From the cell containing the given text, extract its center point as (X, Y) coordinate. 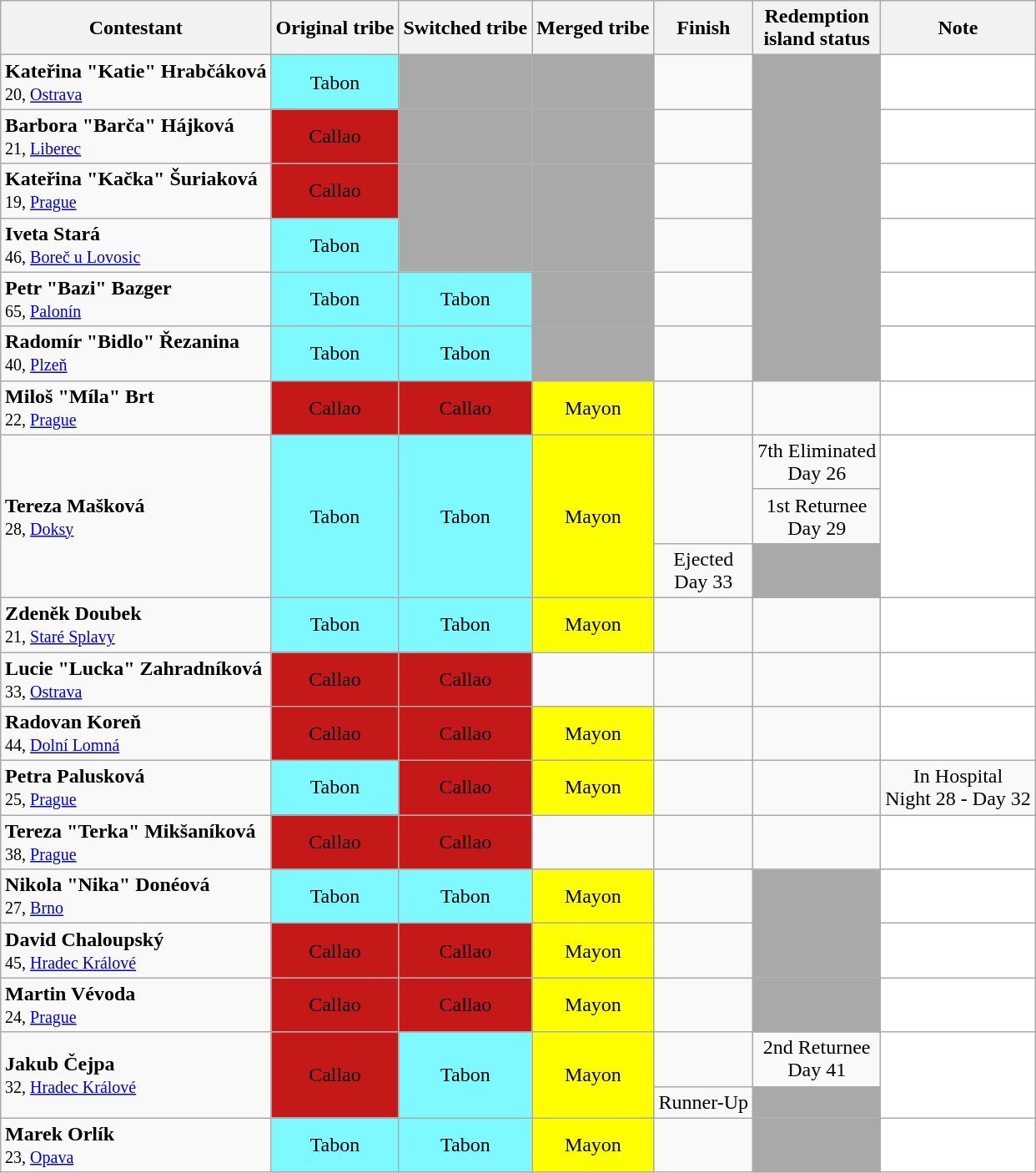
Tereza "Terka" Mikšaníková38, Prague (136, 843)
Merged tribe (593, 28)
David Chaloupský45, Hradec Králové (136, 951)
2nd ReturneeDay 41 (817, 1060)
Zdeněk Doubek21, Staré Splavy (136, 624)
Redemptionisland status (817, 28)
Martin Vévoda24, Prague (136, 1004)
Barbora "Barča" Hájková21, Liberec (136, 137)
Nikola "Nika" Donéová27, Brno (136, 896)
Finish (704, 28)
Kateřina "Kačka" Šuriaková19, Prague (136, 190)
In HospitalNight 28 - Day 32 (958, 788)
Radovan Koreň44, Dolní Lomná (136, 734)
Marek Orlík23, Opava (136, 1145)
Petr "Bazi" Bazger65, Palonín (136, 299)
Original tribe (335, 28)
7th EliminatedDay 26 (817, 462)
Note (958, 28)
Miloš "Míla" Brt22, Prague (136, 407)
Petra Palusková25, Prague (136, 788)
Tereza Mašková28, Doksy (136, 516)
Radomír "Bidlo" Řezanina40, Plzeň (136, 354)
Runner-Up (704, 1102)
Lucie "Lucka" Zahradníková33, Ostrava (136, 679)
Switched tribe (465, 28)
Kateřina "Katie" Hrabčáková20, Ostrava (136, 82)
Iveta Stará46, Boreč u Lovosic (136, 245)
EjectedDay 33 (704, 571)
1st ReturneeDay 29 (817, 516)
Contestant (136, 28)
Jakub Čejpa32, Hradec Králové (136, 1075)
